From the cell containing the given text, extract its center point as [X, Y] coordinate. 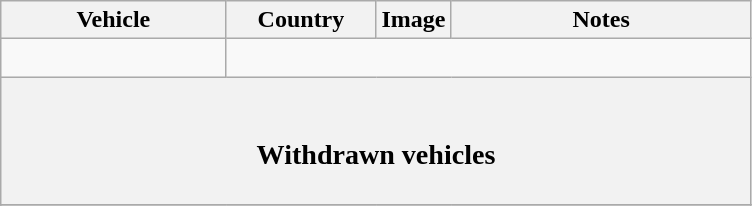
Vehicle [114, 20]
Notes [601, 20]
Image [414, 20]
Country [301, 20]
Withdrawn vehicles [376, 140]
